Identify which cell holds the provided text, then report its [X, Y] central coordinate. 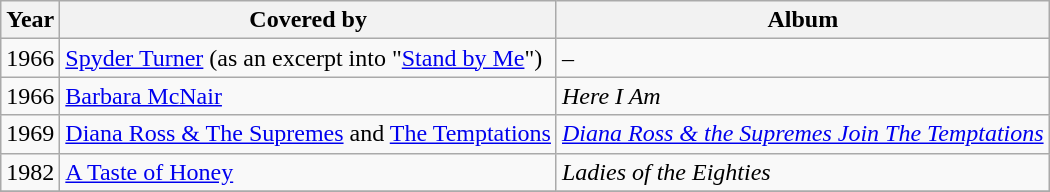
Barbara McNair [308, 96]
Spyder Turner (as an excerpt into "Stand by Me") [308, 58]
1969 [30, 134]
Diana Ross & the Supremes Join The Temptations [802, 134]
1982 [30, 172]
A Taste of Honey [308, 172]
Ladies of the Eighties [802, 172]
Here I Am [802, 96]
Diana Ross & The Supremes and The Temptations [308, 134]
Covered by [308, 20]
Year [30, 20]
– [802, 58]
Album [802, 20]
